Return the [x, y] coordinate for the center point of the cell that contains the specified text.  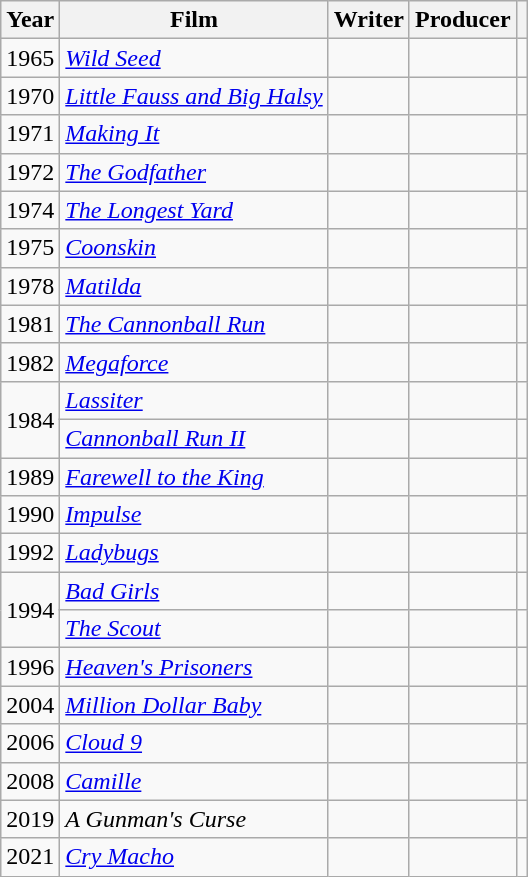
Film [194, 20]
1974 [30, 210]
1965 [30, 58]
The Longest Yard [194, 210]
1996 [30, 667]
1975 [30, 248]
1978 [30, 286]
1984 [30, 419]
1990 [30, 515]
1970 [30, 96]
1981 [30, 324]
1989 [30, 477]
Matilda [194, 286]
Farewell to the King [194, 477]
The Cannonball Run [194, 324]
1994 [30, 610]
2006 [30, 743]
2004 [30, 705]
Impulse [194, 515]
Ladybugs [194, 553]
A Gunman's Curse [194, 819]
Little Fauss and Big Halsy [194, 96]
Heaven's Prisoners [194, 667]
Megaforce [194, 362]
Camille [194, 781]
Wild Seed [194, 58]
Bad Girls [194, 591]
The Scout [194, 629]
Lassiter [194, 400]
Million Dollar Baby [194, 705]
Cloud 9 [194, 743]
Making It [194, 134]
2008 [30, 781]
1992 [30, 553]
Cannonball Run II [194, 438]
The Godfather [194, 172]
1972 [30, 172]
Producer [462, 20]
1982 [30, 362]
1971 [30, 134]
2019 [30, 819]
2021 [30, 857]
Year [30, 20]
Writer [368, 20]
Cry Macho [194, 857]
Coonskin [194, 248]
